Locate the cell with the specified text and output its [X, Y] center coordinate. 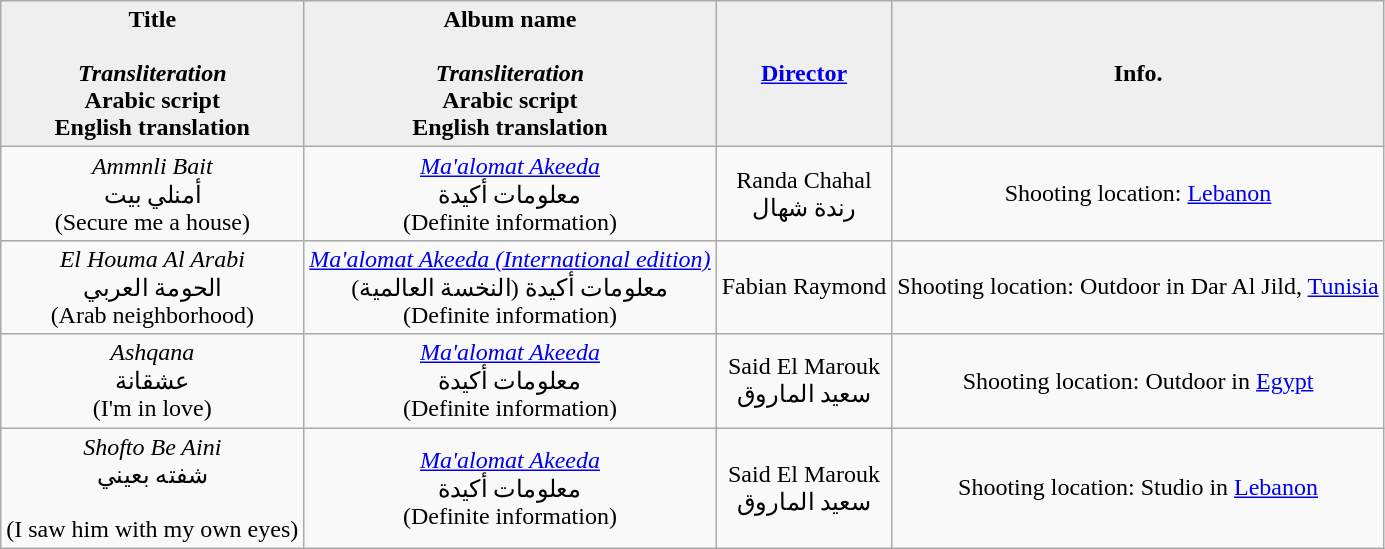
Randa Chahalرندة شهال [804, 194]
Shooting location: Outdoor in Dar Al Jild, Tunisia [1138, 287]
Director [804, 74]
Ashqanaعشقانة(I'm in love) [152, 381]
Ammnli Baitأمنلي بيت(Secure me a house) [152, 194]
Fabian Raymond [804, 287]
Info. [1138, 74]
Shooting location: Lebanon [1138, 194]
Album nameTransliterationArabic scriptEnglish translation [510, 74]
Shooting location: Outdoor in Egypt [1138, 381]
Shofto Be Ainiشفته بعيني(I saw him with my own eyes) [152, 488]
Shooting location: Studio in Lebanon [1138, 488]
TitleTransliterationArabic scriptEnglish translation [152, 74]
Ma'alomat Akeeda (International edition)معلومات أكيدة (النخسة العالمية)(Definite information) [510, 287]
El Houma Al Arabiالحومة العربي(Arab neighborhood) [152, 287]
